Capture the cell that displays the provided text and extract its [x, y] central coordinate. 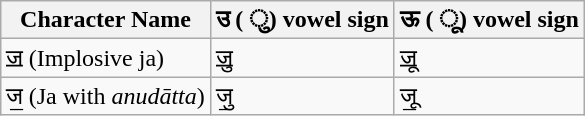
ज॒ (Ja with anudātta) [106, 96]
उ ( ु) vowel sign [302, 20]
ऊ ( ू) vowel sign [489, 20]
ॼ (Implosive ja) [106, 58]
जू॒ [489, 96]
Character Name [106, 20]
जु॒ [302, 96]
ॼु [302, 58]
ॼू [489, 58]
